For the text-containing cell, return its midpoint in (x, y) coordinate format. 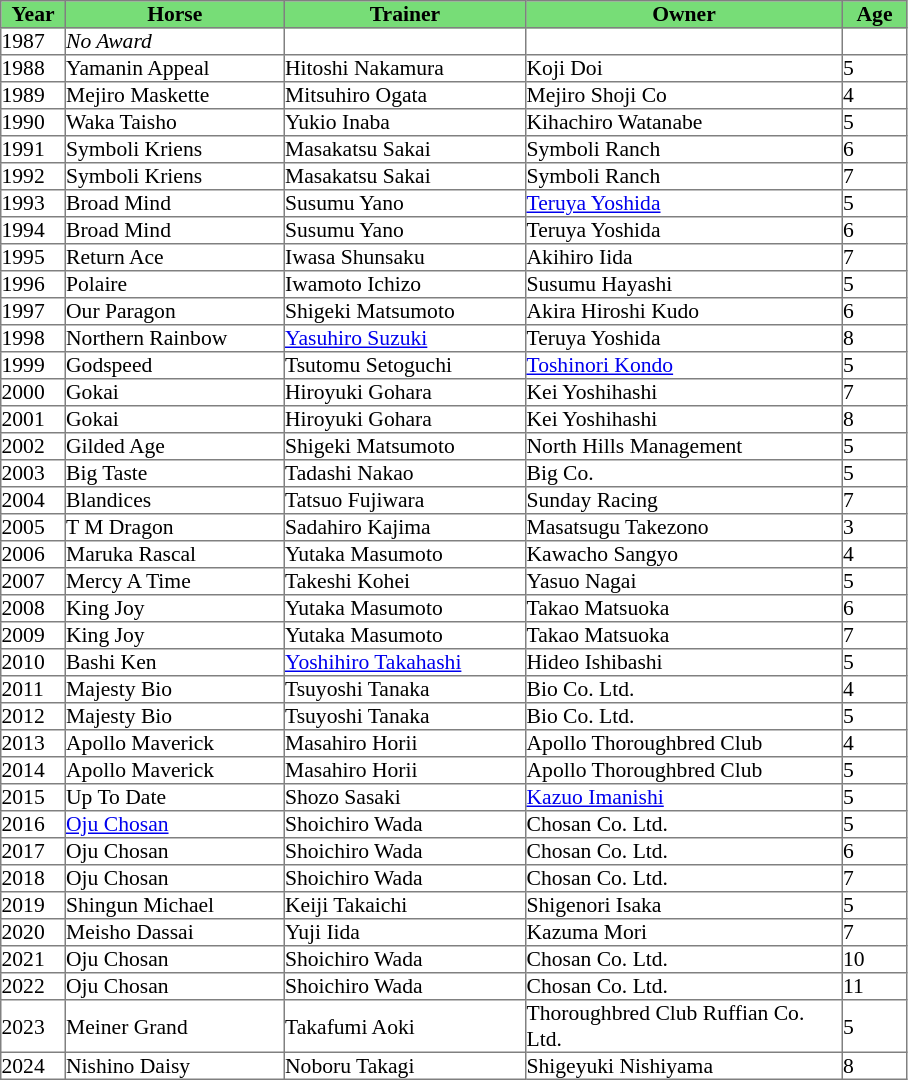
Bashi Ken (174, 662)
2009 (33, 636)
Meiner Grand (174, 1026)
Owner (684, 14)
Meisho Dassai (174, 932)
2005 (33, 528)
Age (874, 14)
Our Paragon (174, 312)
2022 (33, 986)
2021 (33, 960)
Takeshi Kohei (405, 582)
Gilded Age (174, 446)
2017 (33, 852)
Yasuhiro Suzuki (405, 338)
2024 (33, 1066)
Nishino Daisy (174, 1066)
Keiji Takaichi (405, 906)
3 (874, 528)
Yoshihiro Takahashi (405, 662)
11 (874, 986)
1995 (33, 258)
1996 (33, 284)
Up To Date (174, 798)
Shingun Michael (174, 906)
Tadashi Nakao (405, 474)
2018 (33, 878)
Susumu Hayashi (684, 284)
Big Co. (684, 474)
Takafumi Aoki (405, 1026)
Yuji Iida (405, 932)
North Hills Management (684, 446)
2016 (33, 824)
Big Taste (174, 474)
Tatsuo Fujiwara (405, 500)
Akihiro Iida (684, 258)
10 (874, 960)
Year (33, 14)
Shigenori Isaka (684, 906)
2003 (33, 474)
1990 (33, 122)
1992 (33, 176)
Return Ace (174, 258)
Kazuo Imanishi (684, 798)
2000 (33, 392)
2014 (33, 770)
1998 (33, 338)
1987 (33, 42)
Iwamoto Ichizo (405, 284)
Iwasa Shunsaku (405, 258)
Northern Rainbow (174, 338)
Kawacho Sangyo (684, 554)
Noboru Takagi (405, 1066)
Toshinori Kondo (684, 366)
Kazuma Mori (684, 932)
2011 (33, 690)
2020 (33, 932)
Mejiro Maskette (174, 96)
Kihachiro Watanabe (684, 122)
Shigeyuki Nishiyama (684, 1066)
2012 (33, 716)
1989 (33, 96)
Hideo Ishibashi (684, 662)
2015 (33, 798)
Maruka Rascal (174, 554)
1999 (33, 366)
Thoroughbred Club Ruffian Co. Ltd. (684, 1026)
2004 (33, 500)
Akira Hiroshi Kudo (684, 312)
Mejiro Shoji Co (684, 96)
Blandices (174, 500)
2006 (33, 554)
Hitoshi Nakamura (405, 68)
1997 (33, 312)
Koji Doi (684, 68)
T M Dragon (174, 528)
2019 (33, 906)
Mitsuhiro Ogata (405, 96)
Tsutomu Setoguchi (405, 366)
Masatsugu Takezono (684, 528)
Godspeed (174, 366)
Waka Taisho (174, 122)
Polaire (174, 284)
2023 (33, 1026)
1991 (33, 150)
2010 (33, 662)
2001 (33, 420)
Sunday Racing (684, 500)
No Award (174, 42)
1988 (33, 68)
Mercy A Time (174, 582)
Trainer (405, 14)
Horse (174, 14)
Yamanin Appeal (174, 68)
1994 (33, 230)
Yukio Inaba (405, 122)
1993 (33, 204)
Yasuo Nagai (684, 582)
2008 (33, 608)
2002 (33, 446)
2007 (33, 582)
Sadahiro Kajima (405, 528)
2013 (33, 744)
Shozo Sasaki (405, 798)
